Pinpoint the cell where the given text exists, returning its (x, y) midpoint coordinate. 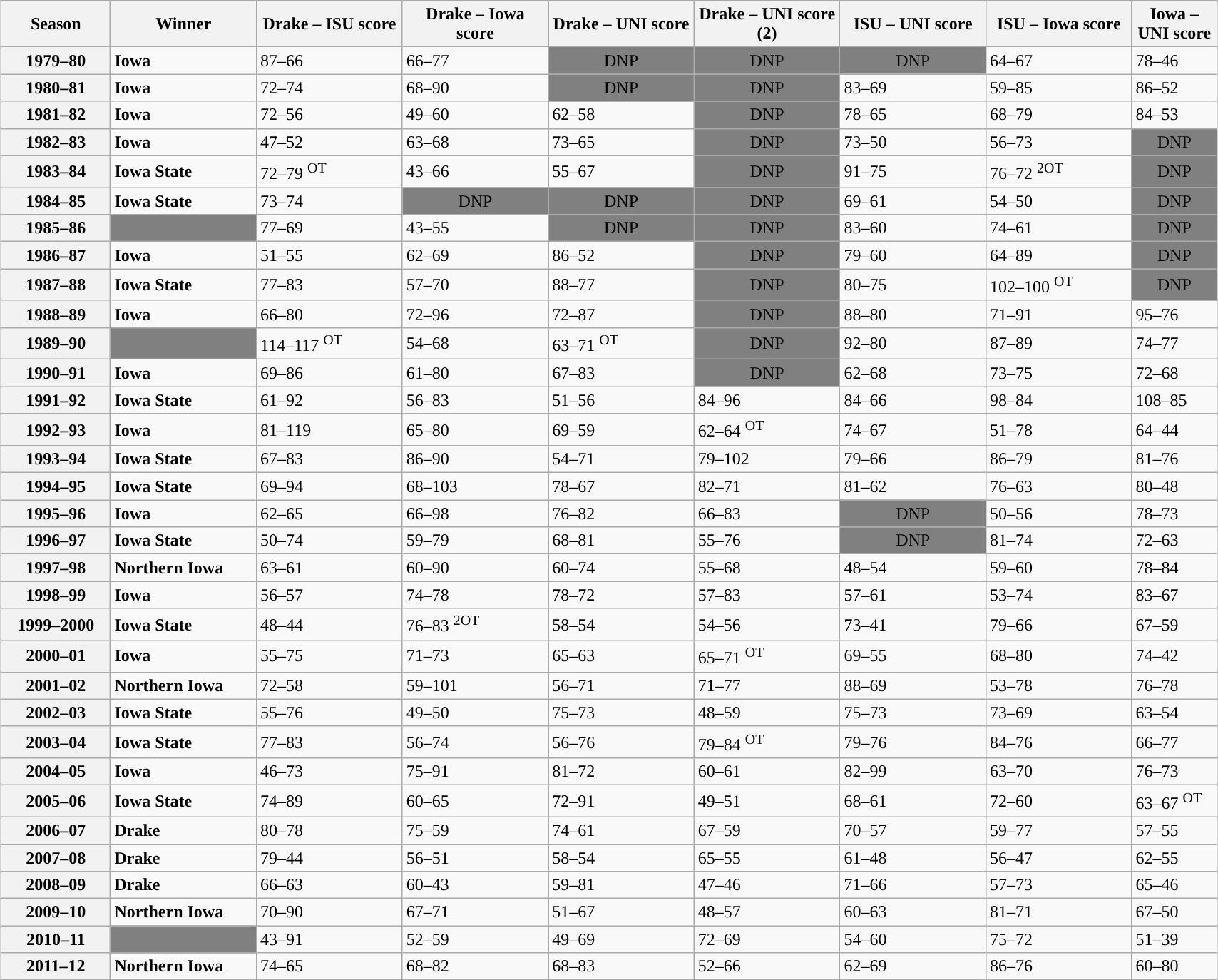
72–56 (329, 115)
72–79 OT (329, 171)
74–78 (475, 595)
2002–03 (56, 713)
61–92 (329, 400)
54–60 (913, 939)
56–57 (329, 595)
81–62 (913, 486)
63–70 (1058, 772)
74–67 (913, 429)
81–71 (1058, 912)
68–81 (622, 541)
68–82 (475, 966)
Drake – Iowa score (475, 24)
65–55 (767, 858)
72–69 (767, 939)
72–60 (1058, 802)
Drake – UNI score (2) (767, 24)
71–66 (913, 885)
108–85 (1174, 400)
76–73 (1174, 772)
46–73 (329, 772)
72–96 (475, 314)
57–73 (1058, 885)
60–90 (475, 568)
87–66 (329, 61)
82–71 (767, 486)
68–90 (475, 88)
60–43 (475, 885)
69–86 (329, 373)
75–72 (1058, 939)
60–74 (622, 568)
54–71 (622, 459)
66–63 (329, 885)
57–61 (913, 595)
69–55 (913, 656)
51–55 (329, 255)
80–78 (329, 830)
1999–2000 (56, 625)
57–70 (475, 285)
54–56 (767, 625)
66–80 (329, 314)
59–101 (475, 685)
51–78 (1058, 429)
56–71 (622, 685)
73–65 (622, 142)
88–77 (622, 285)
60–80 (1174, 966)
66–83 (767, 514)
47–52 (329, 142)
1981–82 (56, 115)
60–65 (475, 802)
48–57 (767, 912)
ISU – Iowa score (1058, 24)
1979–80 (56, 61)
2007–08 (56, 858)
71–91 (1058, 314)
53–74 (1058, 595)
88–69 (913, 685)
57–55 (1174, 830)
60–63 (913, 912)
84–96 (767, 400)
76–63 (1058, 486)
56–74 (475, 742)
79–60 (913, 255)
2008–09 (56, 885)
2001–02 (56, 685)
ISU – UNI score (913, 24)
76–82 (622, 514)
2004–05 (56, 772)
62–64 OT (767, 429)
72–58 (329, 685)
79–76 (913, 742)
1994–95 (56, 486)
1991–92 (56, 400)
48–54 (913, 568)
88–80 (913, 314)
57–83 (767, 595)
52–59 (475, 939)
65–46 (1174, 885)
65–71 OT (767, 656)
68–80 (1058, 656)
Winner (184, 24)
1984–85 (56, 201)
63–61 (329, 568)
65–63 (622, 656)
63–67 OT (1174, 802)
51–67 (622, 912)
1983–84 (56, 171)
102–100 OT (1058, 285)
69–59 (622, 429)
73–74 (329, 201)
1990–91 (56, 373)
51–56 (622, 400)
Drake – UNI score (622, 24)
92–80 (913, 344)
80–48 (1174, 486)
55–68 (767, 568)
68–61 (913, 802)
59–60 (1058, 568)
78–73 (1174, 514)
86–90 (475, 459)
71–73 (475, 656)
1982–83 (56, 142)
47–46 (767, 885)
1997–98 (56, 568)
68–79 (1058, 115)
1992–93 (56, 429)
2000–01 (56, 656)
43–66 (475, 171)
54–50 (1058, 201)
72–63 (1174, 541)
56–73 (1058, 142)
80–75 (913, 285)
2009–10 (56, 912)
43–55 (475, 228)
56–76 (622, 742)
61–80 (475, 373)
50–74 (329, 541)
2011–12 (56, 966)
86–79 (1058, 459)
78–67 (622, 486)
74–42 (1174, 656)
54–68 (475, 344)
62–68 (913, 373)
49–60 (475, 115)
72–68 (1174, 373)
1988–89 (56, 314)
56–51 (475, 858)
70–57 (913, 830)
63–71 OT (622, 344)
76–78 (1174, 685)
55–75 (329, 656)
68–83 (622, 966)
62–65 (329, 514)
71–77 (767, 685)
69–94 (329, 486)
43–91 (329, 939)
50–56 (1058, 514)
67–50 (1174, 912)
83–69 (913, 88)
84–53 (1174, 115)
81–72 (622, 772)
74–89 (329, 802)
84–66 (913, 400)
51–39 (1174, 939)
74–65 (329, 966)
60–61 (767, 772)
49–50 (475, 713)
78–84 (1174, 568)
59–85 (1058, 88)
1987–88 (56, 285)
81–74 (1058, 541)
56–83 (475, 400)
56–47 (1058, 858)
2005–06 (56, 802)
76–83 2OT (475, 625)
64–89 (1058, 255)
83–60 (913, 228)
78–46 (1174, 61)
79–44 (329, 858)
72–87 (622, 314)
114–117 OT (329, 344)
1986–87 (56, 255)
53–78 (1058, 685)
81–76 (1174, 459)
82–99 (913, 772)
70–90 (329, 912)
Drake – ISU score (329, 24)
Iowa – UNI score (1174, 24)
49–51 (767, 802)
75–59 (475, 830)
1985–86 (56, 228)
74–77 (1174, 344)
72–74 (329, 88)
64–67 (1058, 61)
84–76 (1058, 742)
Season (56, 24)
62–55 (1174, 858)
2010–11 (56, 939)
91–75 (913, 171)
86–76 (1058, 966)
95–76 (1174, 314)
81–119 (329, 429)
62–58 (622, 115)
48–59 (767, 713)
77–69 (329, 228)
69–61 (913, 201)
67–71 (475, 912)
76–72 2OT (1058, 171)
2006–07 (56, 830)
64–44 (1174, 429)
59–77 (1058, 830)
78–72 (622, 595)
1996–97 (56, 541)
1993–94 (56, 459)
48–44 (329, 625)
73–69 (1058, 713)
59–81 (622, 885)
98–84 (1058, 400)
49–69 (622, 939)
59–79 (475, 541)
55–67 (622, 171)
75–91 (475, 772)
83–67 (1174, 595)
1998–99 (56, 595)
66–98 (475, 514)
63–68 (475, 142)
73–50 (913, 142)
79–102 (767, 459)
78–65 (913, 115)
73–41 (913, 625)
61–48 (913, 858)
79–84 OT (767, 742)
87–89 (1058, 344)
68–103 (475, 486)
1989–90 (56, 344)
52–66 (767, 966)
1995–96 (56, 514)
73–75 (1058, 373)
65–80 (475, 429)
1980–81 (56, 88)
63–54 (1174, 713)
2003–04 (56, 742)
72–91 (622, 802)
